Pinpoint the cell where the given text exists, returning its [x, y] midpoint coordinate. 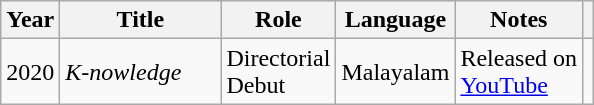
Notes [519, 20]
Title [140, 20]
K-nowledge [140, 72]
DirectorialDebut [278, 72]
Released onYouTube [519, 72]
Role [278, 20]
2020 [30, 72]
Malayalam [396, 72]
Language [396, 20]
Year [30, 20]
